Pinpoint the cell where the given text exists, returning its [x, y] midpoint coordinate. 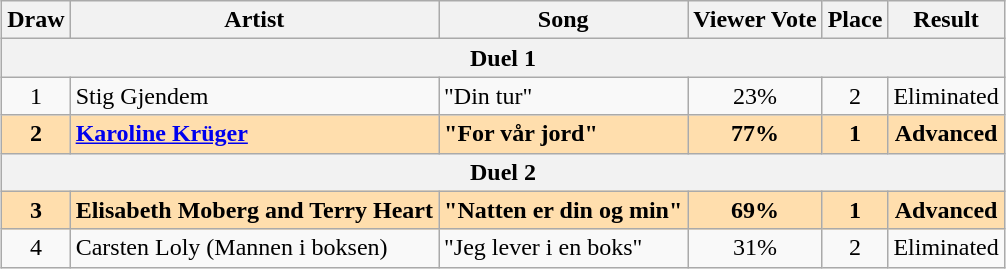
"Din tur" [564, 96]
Carsten Loly (Mannen i boksen) [254, 248]
"Natten er din og min" [564, 210]
4 [36, 248]
Place [855, 20]
77% [755, 134]
Viewer Vote [755, 20]
"For vår jord" [564, 134]
"Jeg lever i en boks" [564, 248]
31% [755, 248]
Elisabeth Moberg and Terry Heart [254, 210]
Artist [254, 20]
Duel 1 [503, 58]
23% [755, 96]
Stig Gjendem [254, 96]
Result [946, 20]
69% [755, 210]
3 [36, 210]
Duel 2 [503, 172]
Draw [36, 20]
Song [564, 20]
Karoline Krüger [254, 134]
